From the cell containing the given text, extract its center point as [X, Y] coordinate. 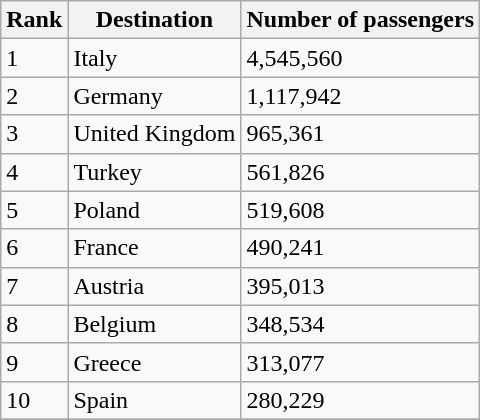
France [154, 248]
1 [34, 58]
Number of passengers [360, 20]
965,361 [360, 134]
8 [34, 324]
6 [34, 248]
Austria [154, 286]
Poland [154, 210]
United Kingdom [154, 134]
395,013 [360, 286]
348,534 [360, 324]
Belgium [154, 324]
9 [34, 362]
2 [34, 96]
561,826 [360, 172]
490,241 [360, 248]
7 [34, 286]
280,229 [360, 400]
10 [34, 400]
519,608 [360, 210]
1,117,942 [360, 96]
4,545,560 [360, 58]
Rank [34, 20]
3 [34, 134]
5 [34, 210]
Spain [154, 400]
Greece [154, 362]
Italy [154, 58]
Turkey [154, 172]
Destination [154, 20]
4 [34, 172]
313,077 [360, 362]
Germany [154, 96]
